Detect which cell encompasses the target text, then output its [x, y] center coordinate. 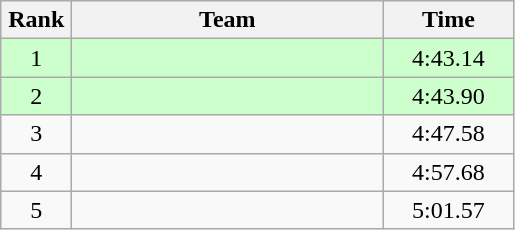
Rank [36, 20]
4:43.14 [448, 58]
5:01.57 [448, 210]
4 [36, 172]
Team [228, 20]
3 [36, 134]
4:43.90 [448, 96]
2 [36, 96]
4:47.58 [448, 134]
Time [448, 20]
1 [36, 58]
5 [36, 210]
4:57.68 [448, 172]
